Locate the cell with the specified text and output its [X, Y] center coordinate. 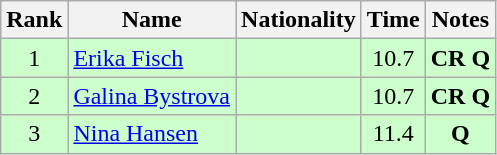
Nina Hansen [152, 134]
Time [393, 20]
Name [152, 20]
2 [34, 96]
3 [34, 134]
Notes [460, 20]
11.4 [393, 134]
Rank [34, 20]
1 [34, 58]
Erika Fisch [152, 58]
Q [460, 134]
Galina Bystrova [152, 96]
Nationality [299, 20]
